Output the (x, y) coordinate of the center of the cell containing the given text.  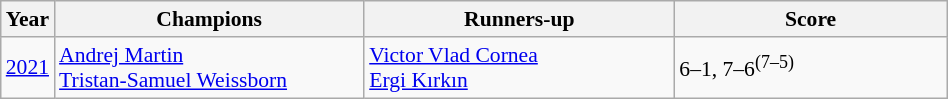
Runners-up (519, 19)
Champions (209, 19)
Score (810, 19)
Year (28, 19)
Victor Vlad Cornea Ergi Kırkın (519, 68)
Andrej Martin Tristan-Samuel Weissborn (209, 68)
6–1, 7–6(7–5) (810, 68)
2021 (28, 68)
